Capture the cell that displays the provided text and extract its [X, Y] central coordinate. 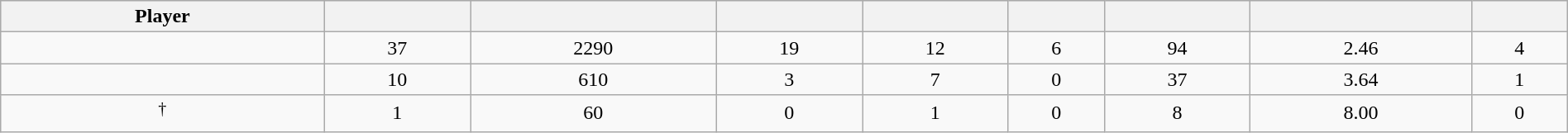
4 [1519, 48]
8.00 [1361, 114]
610 [594, 79]
8 [1178, 114]
6 [1056, 48]
2290 [594, 48]
3 [789, 79]
94 [1178, 48]
12 [936, 48]
3.64 [1361, 79]
Player [162, 17]
60 [594, 114]
† [162, 114]
7 [936, 79]
2.46 [1361, 48]
10 [397, 79]
19 [789, 48]
